Return the [X, Y] coordinate for the center point of the cell that contains the specified text.  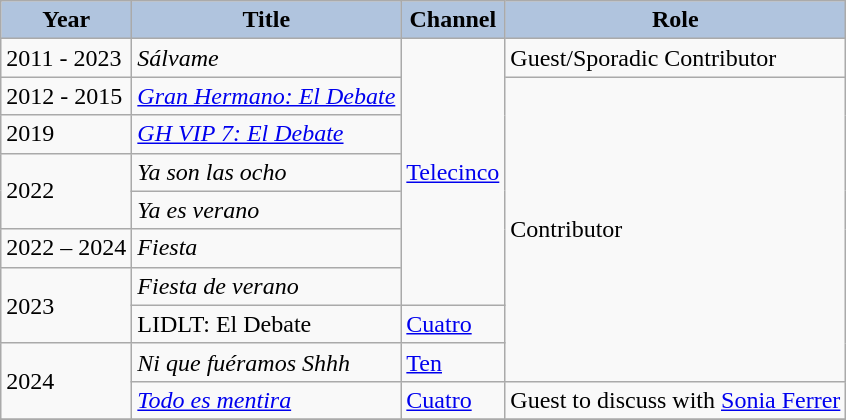
GH VIP 7: El Debate [266, 134]
LIDLT: El Debate [266, 324]
Guest/Sporadic Contributor [676, 58]
Ya es verano [266, 210]
Channel [453, 20]
Year [66, 20]
Telecinco [453, 172]
Ni que fuéramos Shhh [266, 362]
Contributor [676, 229]
Guest to discuss with Sonia Ferrer [676, 400]
2012 - 2015 [66, 96]
Fiesta [266, 248]
Todo es mentira [266, 400]
Fiesta de verano [266, 286]
2022 – 2024 [66, 248]
Sálvame [266, 58]
Title [266, 20]
2022 [66, 191]
2019 [66, 134]
Role [676, 20]
2024 [66, 381]
Gran Hermano: El Debate [266, 96]
Ya son las ocho [266, 172]
Ten [453, 362]
2011 - 2023 [66, 58]
2023 [66, 305]
